Pinpoint the cell where the given text exists, returning its (x, y) midpoint coordinate. 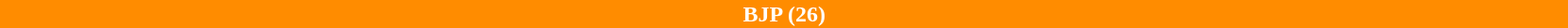
BJP (26) (784, 14)
